Output the (X, Y) coordinate of the center of the cell containing the given text.  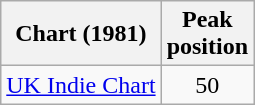
50 (207, 85)
Peakposition (207, 34)
Chart (1981) (81, 34)
UK Indie Chart (81, 85)
